Output the (X, Y) coordinate of the center of the cell containing the given text.  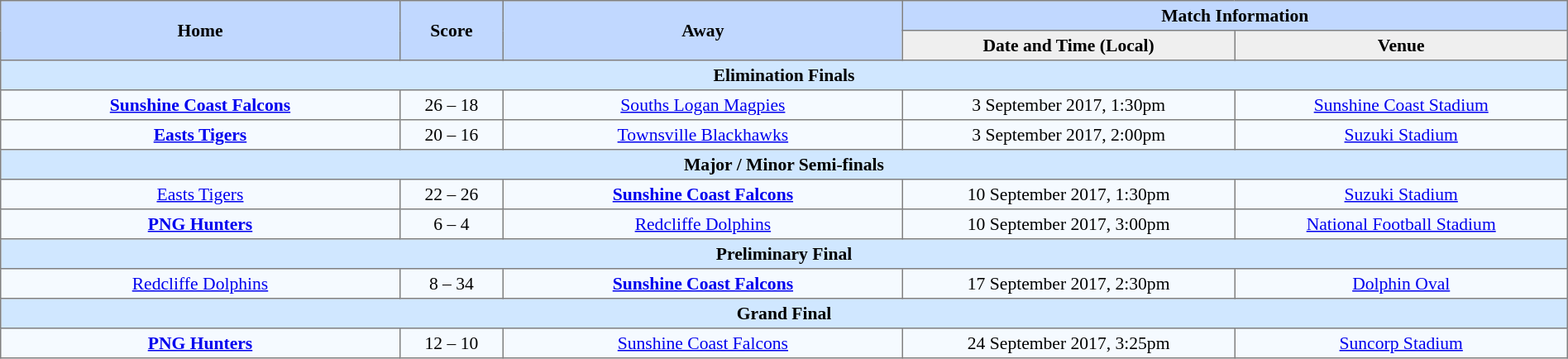
10 September 2017, 1:30pm (1068, 194)
22 – 26 (452, 194)
Dolphin Oval (1401, 284)
20 – 16 (452, 135)
17 September 2017, 2:30pm (1068, 284)
Sunshine Coast Stadium (1401, 105)
10 September 2017, 3:00pm (1068, 224)
Preliminary Final (784, 254)
National Football Stadium (1401, 224)
26 – 18 (452, 105)
Suncorp Stadium (1401, 343)
6 – 4 (452, 224)
Score (452, 31)
Date and Time (Local) (1068, 45)
3 September 2017, 2:00pm (1068, 135)
Elimination Finals (784, 75)
Townsville Blackhawks (703, 135)
Match Information (1235, 16)
Away (703, 31)
12 – 10 (452, 343)
24 September 2017, 3:25pm (1068, 343)
Major / Minor Semi-finals (784, 165)
Home (200, 31)
Venue (1401, 45)
3 September 2017, 1:30pm (1068, 105)
Grand Final (784, 314)
Souths Logan Magpies (703, 105)
8 – 34 (452, 284)
